Detect which cell encompasses the target text, then output its [X, Y] center coordinate. 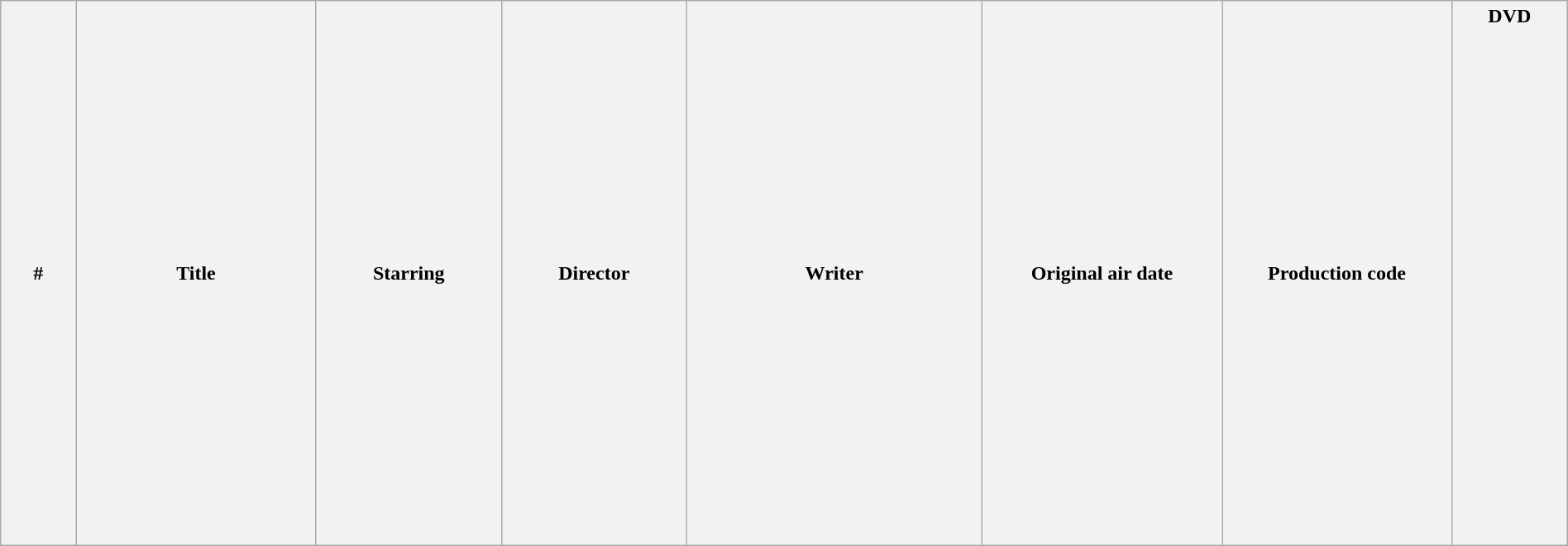
Writer [834, 273]
Director [594, 273]
DVD [1509, 273]
Production code [1337, 273]
Title [196, 273]
# [38, 273]
Original air date [1102, 273]
Starring [409, 273]
